Return [x, y] of the center of cell containing provided text 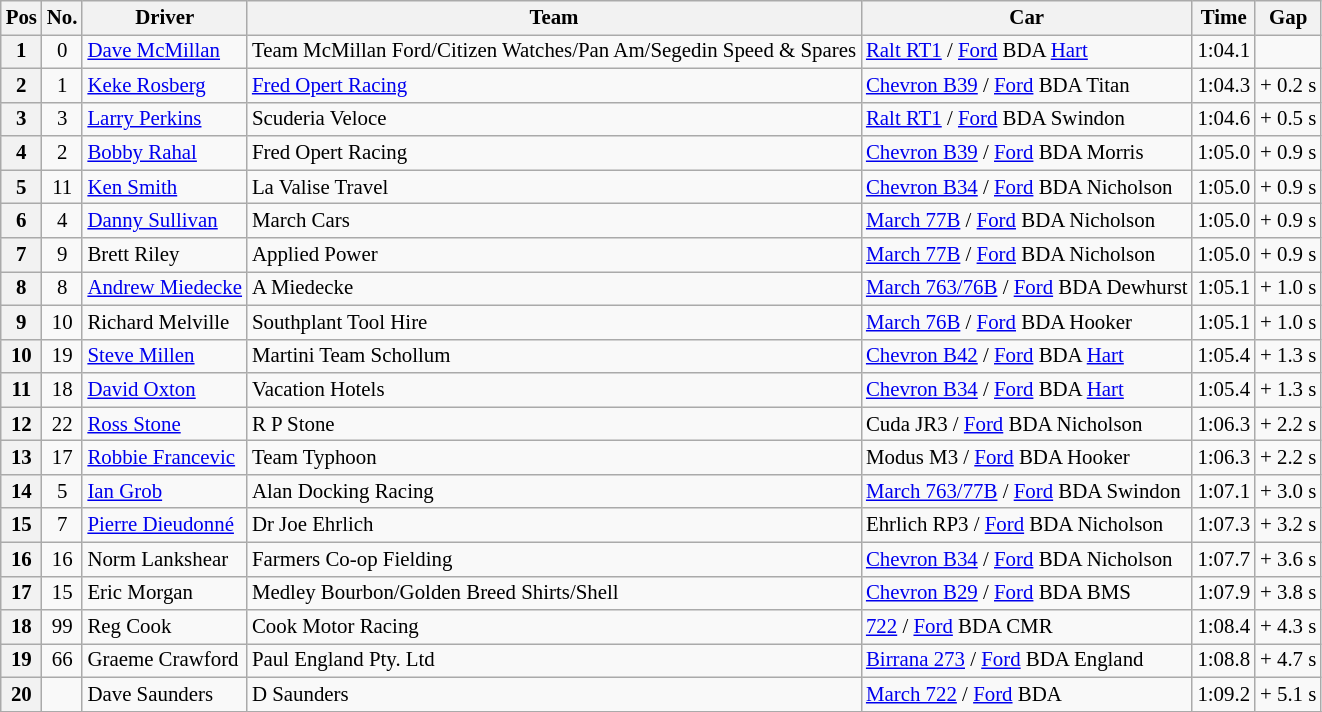
0 [62, 51]
Team Typhoon [554, 458]
La Valise Travel [554, 187]
1:04.3 [1224, 85]
March 722 / Ford BDA [1026, 695]
Pos [22, 18]
Bobby Rahal [164, 153]
Graeme Crawford [164, 661]
+ 5.1 s [1288, 695]
Chevron B39 / Ford BDA Morris [1026, 153]
+ 0.2 s [1288, 85]
Andrew Miedecke [164, 288]
Cuda JR3 / Ford BDA Nicholson [1026, 424]
Chevron B29 / Ford BDA BMS [1026, 593]
Medley Bourbon/Golden Breed Shirts/Shell [554, 593]
+ 4.3 s [1288, 627]
1:07.1 [1224, 491]
Norm Lankshear [164, 559]
Southplant Tool Hire [554, 322]
Robbie Francevic [164, 458]
1:07.3 [1224, 525]
March 763/77B / Ford BDA Swindon [1026, 491]
Dr Joe Ehrlich [554, 525]
1:07.7 [1224, 559]
13 [22, 458]
Dave Saunders [164, 695]
Brett Riley [164, 255]
David Oxton [164, 390]
+ 4.7 s [1288, 661]
+ 0.5 s [1288, 119]
66 [62, 661]
+ 3.8 s [1288, 593]
Car [1026, 18]
Birrana 273 / Ford BDA England [1026, 661]
Reg Cook [164, 627]
Steve Millen [164, 356]
No. [62, 18]
Ralt RT1 / Ford BDA Hart [1026, 51]
6 [22, 221]
1:08.8 [1224, 661]
Time [1224, 18]
March 763/76B / Ford BDA Dewhurst [1026, 288]
A Miedecke [554, 288]
Cook Motor Racing [554, 627]
March Cars [554, 221]
1:07.9 [1224, 593]
Ehrlich RP3 / Ford BDA Nicholson [1026, 525]
D Saunders [554, 695]
Larry Perkins [164, 119]
Ian Grob [164, 491]
March 76B / Ford BDA Hooker [1026, 322]
Driver [164, 18]
99 [62, 627]
Team McMillan Ford/Citizen Watches/Pan Am/Segedin Speed & Spares [554, 51]
Chevron B39 / Ford BDA Titan [1026, 85]
Dave McMillan [164, 51]
722 / Ford BDA CMR [1026, 627]
Eric Morgan [164, 593]
1:09.2 [1224, 695]
Gap [1288, 18]
Alan Docking Racing [554, 491]
+ 3.2 s [1288, 525]
Keke Rosberg [164, 85]
1:08.4 [1224, 627]
20 [22, 695]
14 [22, 491]
12 [22, 424]
Ralt RT1 / Ford BDA Swindon [1026, 119]
Modus M3 / Ford BDA Hooker [1026, 458]
Paul England Pty. Ltd [554, 661]
Chevron B34 / Ford BDA Hart [1026, 390]
Chevron B42 / Ford BDA Hart [1026, 356]
Team [554, 18]
Ross Stone [164, 424]
Scuderia Veloce [554, 119]
Ken Smith [164, 187]
Martini Team Schollum [554, 356]
Danny Sullivan [164, 221]
1:04.6 [1224, 119]
+ 3.0 s [1288, 491]
Pierre Dieudonné [164, 525]
22 [62, 424]
Vacation Hotels [554, 390]
+ 3.6 s [1288, 559]
Richard Melville [164, 322]
Farmers Co-op Fielding [554, 559]
Applied Power [554, 255]
R P Stone [554, 424]
1:04.1 [1224, 51]
